Pinpoint the cell where the given text exists, returning its (X, Y) midpoint coordinate. 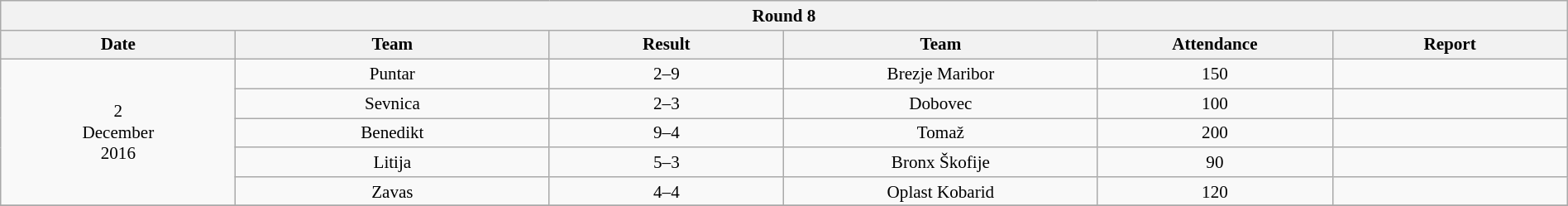
Puntar (392, 74)
Litija (392, 162)
2–3 (667, 103)
Bronx Škofije (941, 162)
Result (667, 45)
120 (1215, 190)
100 (1215, 103)
Attendance (1215, 45)
Zavas (392, 190)
Brezje Maribor (941, 74)
9–4 (667, 132)
Date (118, 45)
150 (1215, 74)
4–4 (667, 190)
5–3 (667, 162)
Benedikt (392, 132)
2–9 (667, 74)
200 (1215, 132)
Round 8 (784, 15)
Oplast Kobarid (941, 190)
Report (1450, 45)
Sevnica (392, 103)
90 (1215, 162)
2 December 2016 (118, 132)
Tomaž (941, 132)
Dobovec (941, 103)
